Extract the (X, Y) coordinate from the center of the cell holding the provided text.  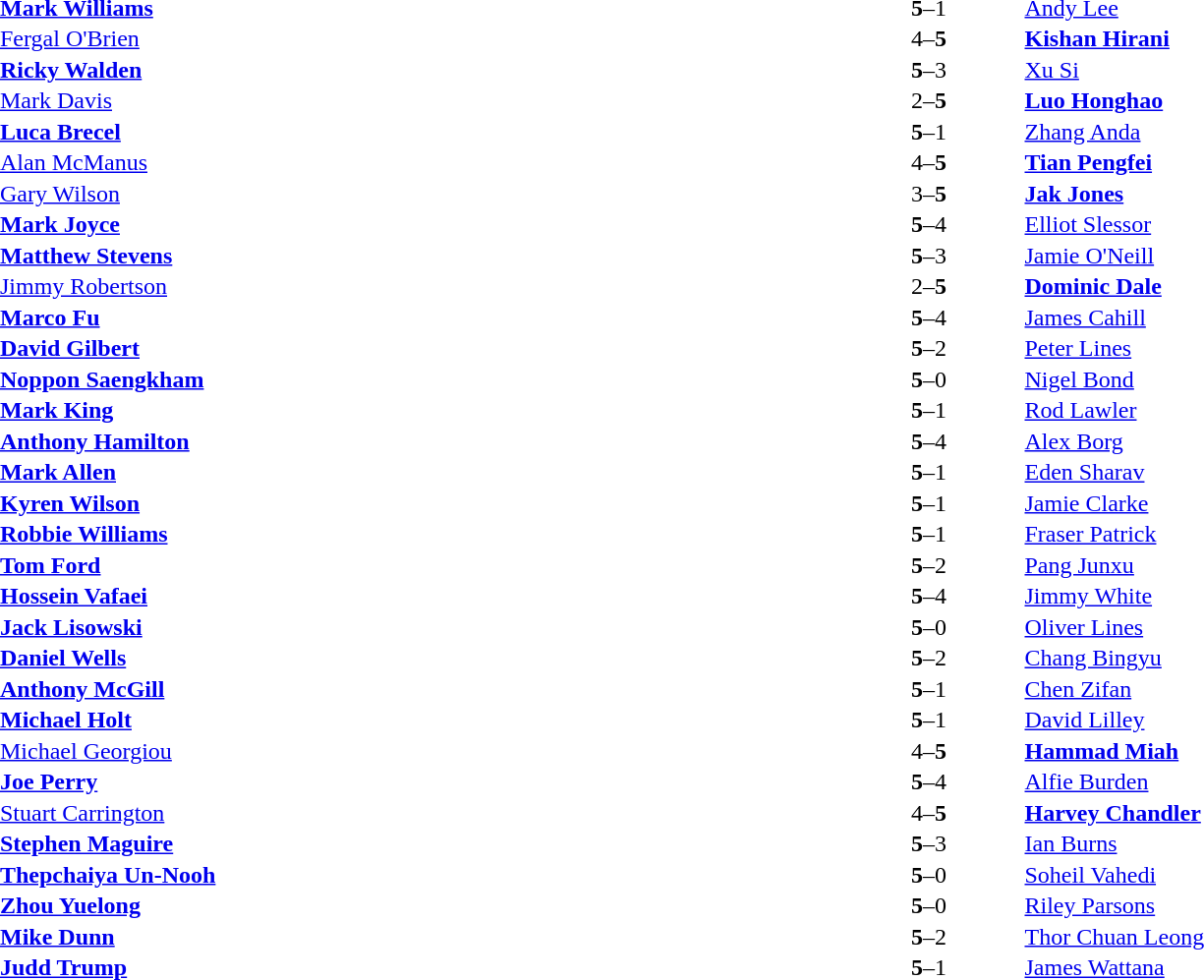
3–5 (928, 194)
